Return [x, y] of the center of cell containing provided text 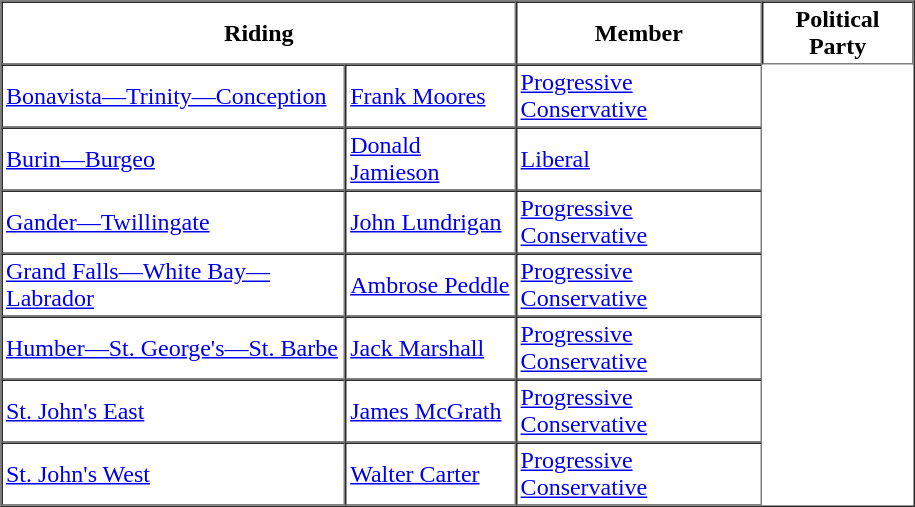
Burin—Burgeo [174, 160]
James McGrath [431, 412]
Humber—St. George's—St. Barbe [174, 348]
St. John's East [174, 412]
Frank Moores [431, 96]
Jack Marshall [431, 348]
Bonavista—Trinity—Conception [174, 96]
St. John's West [174, 474]
Gander—Twillingate [174, 222]
Political Party [838, 34]
Ambrose Peddle [431, 286]
John Lundrigan [431, 222]
Donald Jamieson [431, 160]
Member [638, 34]
Riding [260, 34]
Grand Falls—White Bay—Labrador [174, 286]
Walter Carter [431, 474]
Liberal [638, 160]
